Search for the cell housing the specified text and yield its [X, Y] center coordinate. 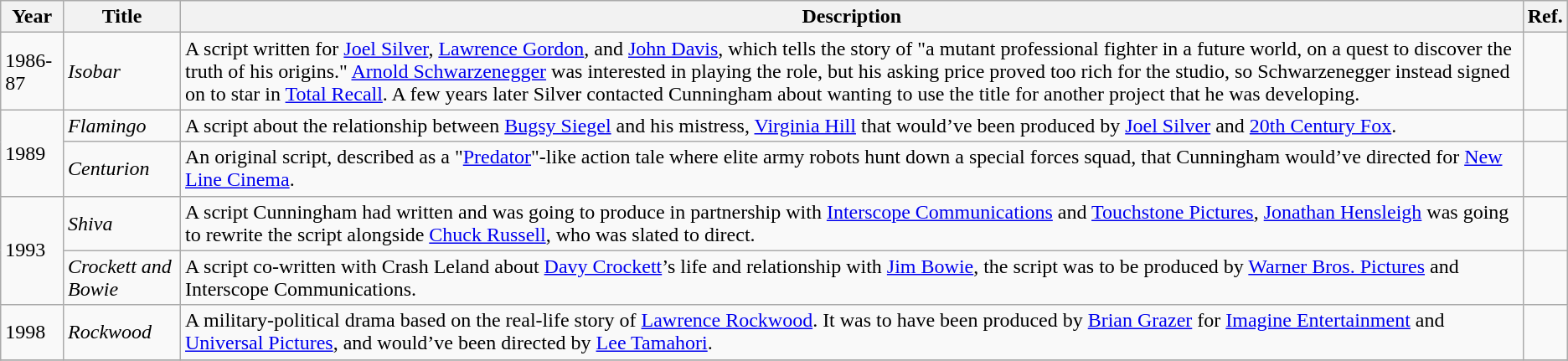
Year [32, 17]
1986-87 [32, 71]
1989 [32, 152]
1993 [32, 250]
1998 [32, 332]
Description [853, 17]
Centurion [122, 169]
Isobar [122, 71]
Rockwood [122, 332]
Shiva [122, 223]
Crockett and Bowie [122, 278]
Ref. [1545, 17]
Title [122, 17]
Flamingo [122, 126]
A script about the relationship between Bugsy Siegel and his mistress, Virginia Hill that would’ve been produced by Joel Silver and 20th Century Fox. [853, 126]
